Extract the [X, Y] coordinate from the center of the cell holding the provided text.  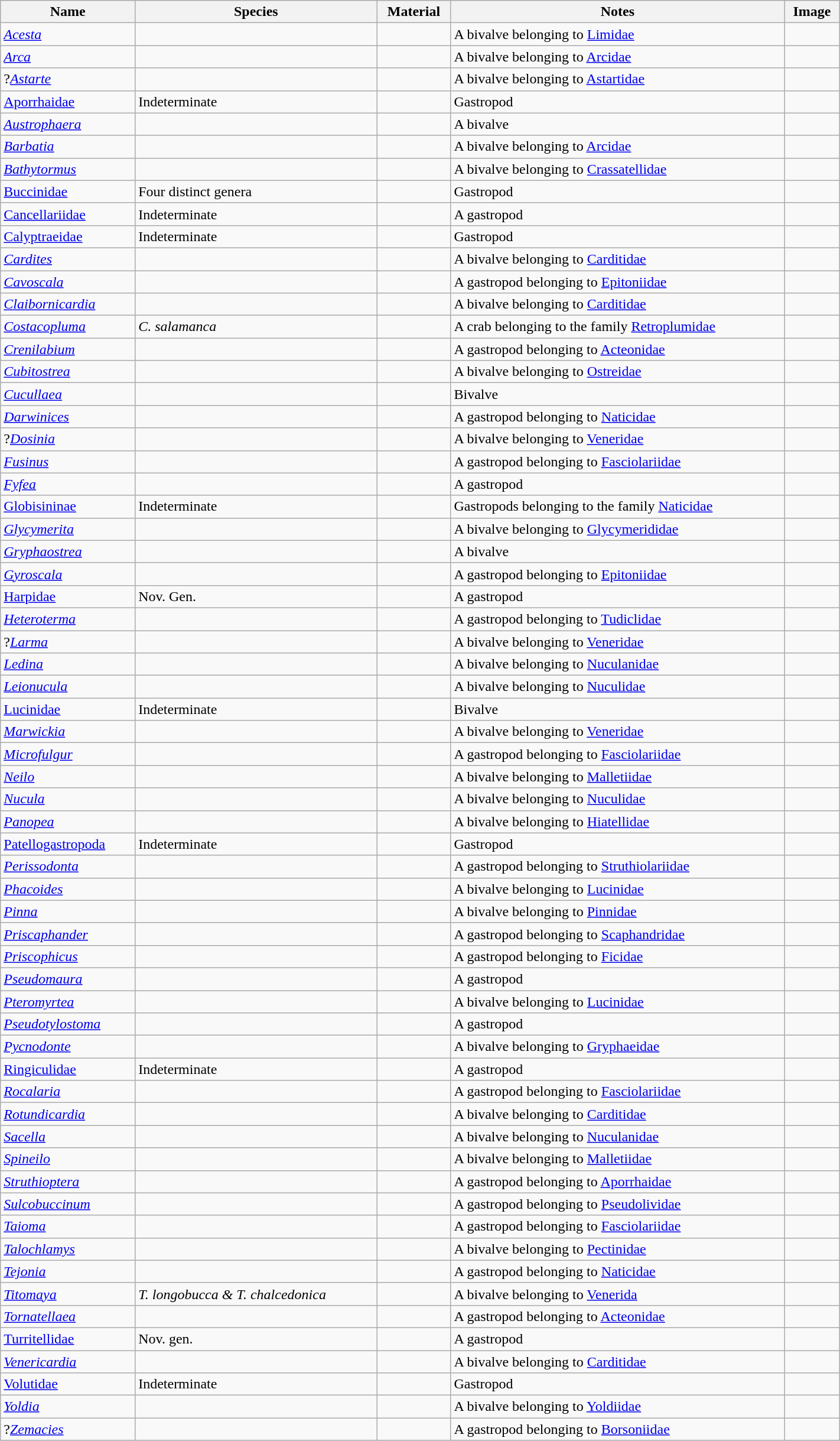
A gastropod belonging to Aporrhaidae [618, 1182]
T. longobucca & T. chalcedonica [256, 1294]
Arca [68, 57]
A bivalve belonging to Pinnidae [618, 911]
Barbatia [68, 147]
C. salamanca [256, 327]
Crenilabium [68, 349]
Fusinus [68, 462]
Pinna [68, 911]
Perissodonta [68, 866]
Fyfea [68, 484]
Talochlamys [68, 1249]
Sulcobuccinum [68, 1204]
Pteromyrtea [68, 1002]
A bivalve belonging to Hiatellidae [618, 822]
Aporrhaidae [68, 102]
Sacella [68, 1137]
Cavoscala [68, 282]
A gastropod belonging to Tudiclidae [618, 619]
A bivalve belonging to Crassatellidae [618, 169]
Turritellidae [68, 1339]
Microfulgur [68, 754]
A gastropod belonging to Scaphandridae [618, 934]
Panopea [68, 822]
Costacopluma [68, 327]
Spineilo [68, 1159]
Gastropods belonging to the family Naticidae [618, 507]
?Dosinia [68, 439]
Four distinct genera [256, 192]
Pseudomaura [68, 979]
Cancellariidae [68, 214]
A bivalve belonging to Astartidae [618, 79]
Titomaya [68, 1294]
Leionucula [68, 687]
Buccinidae [68, 192]
A crab belonging to the family Retroplumidae [618, 327]
A gastropod belonging to Borsoniidae [618, 1429]
?Astarte [68, 79]
Claibornicardia [68, 304]
Rotundicardia [68, 1114]
Neilo [68, 777]
Volutidae [68, 1384]
Notes [618, 12]
Pycnodonte [68, 1047]
Tejonia [68, 1271]
Pseudotylostoma [68, 1024]
Species [256, 12]
Cardites [68, 259]
A gastropod belonging to Struthiolariidae [618, 866]
Image [812, 12]
Heteroterma [68, 619]
Rocalaria [68, 1092]
Ledina [68, 664]
Taioma [68, 1226]
Ringiculidae [68, 1069]
Nov. gen. [256, 1339]
Harpidae [68, 596]
Priscophicus [68, 956]
Phacoides [68, 889]
Marwickia [68, 732]
Struthioptera [68, 1182]
Patellogastropoda [68, 844]
Gyroscala [68, 574]
Nov. Gen. [256, 596]
Cucullaea [68, 394]
Bathytormus [68, 169]
A bivalve belonging to Pectinidae [618, 1249]
Tornatellaea [68, 1316]
A bivalve belonging to Venerida [618, 1294]
Acesta [68, 34]
A bivalve belonging to Ostreidae [618, 372]
Priscaphander [68, 934]
Yoldia [68, 1407]
Calyptraeidae [68, 236]
Lucinidae [68, 709]
A bivalve belonging to Glycymerididae [618, 529]
Name [68, 12]
?Zemacies [68, 1429]
Material [414, 12]
A gastropod belonging to Ficidae [618, 956]
Austrophaera [68, 124]
Venericardia [68, 1361]
Gryphaostrea [68, 551]
A bivalve belonging to Limidae [618, 34]
Darwinices [68, 417]
Cubitostrea [68, 372]
A gastropod belonging to Pseudolividae [618, 1204]
Nucula [68, 799]
Glycymerita [68, 529]
A bivalve belonging to Yoldiidae [618, 1407]
A bivalve belonging to Gryphaeidae [618, 1047]
?Larma [68, 641]
Globisininae [68, 507]
